Return the (x, y) coordinate for the center point of the cell that contains the specified text.  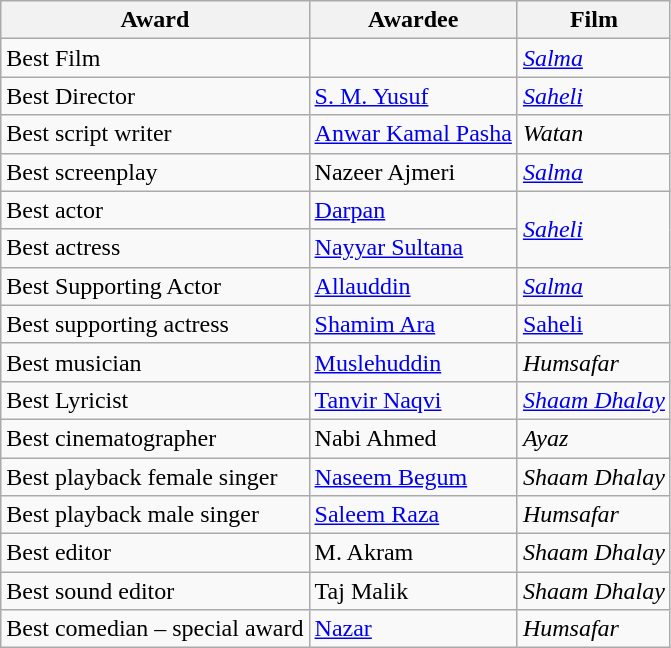
Best editor (155, 553)
Taj Malik (413, 591)
Best actor (155, 210)
Naseem Begum (413, 477)
Nayyar Sultana (413, 248)
Best sound editor (155, 591)
Tanvir Naqvi (413, 400)
Best playback male singer (155, 515)
Best screenplay (155, 172)
Darpan (413, 210)
Best Supporting Actor (155, 286)
Best cinematographer (155, 438)
Film (594, 20)
Best playback female singer (155, 477)
Best Director (155, 96)
Anwar Kamal Pasha (413, 134)
Best script writer (155, 134)
Nabi Ahmed (413, 438)
Best Lyricist (155, 400)
Best Film (155, 58)
Nazeer Ajmeri (413, 172)
Award (155, 20)
Watan (594, 134)
Muslehuddin (413, 362)
M. Akram (413, 553)
Best musician (155, 362)
Awardee (413, 20)
Ayaz (594, 438)
S. M. Yusuf (413, 96)
Nazar (413, 629)
Shamim Ara (413, 324)
Best comedian – special award (155, 629)
Best actress (155, 248)
Best supporting actress (155, 324)
Saleem Raza (413, 515)
Allauddin (413, 286)
